From the cell containing the given text, extract its center point as [x, y] coordinate. 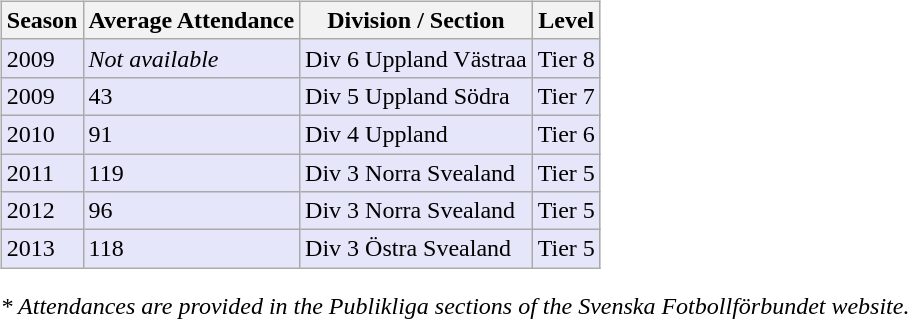
43 [192, 96]
2012 [42, 211]
2010 [42, 134]
Average Attendance [192, 20]
Div 4 Uppland [416, 134]
118 [192, 249]
Division / Section [416, 20]
Div 5 Uppland Södra [416, 96]
119 [192, 173]
2011 [42, 173]
Div 3 Östra Svealand [416, 249]
Tier 7 [566, 96]
Not available [192, 58]
Level [566, 20]
Tier 6 [566, 134]
Div 6 Uppland Västraa [416, 58]
91 [192, 134]
Tier 8 [566, 58]
96 [192, 211]
Season [42, 20]
2013 [42, 249]
